Extract the [x, y] coordinate from the center of the cell holding the provided text.  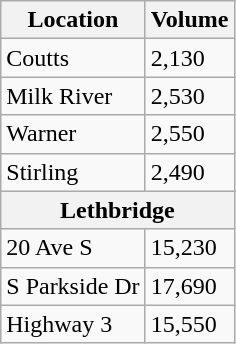
S Parkside Dr [73, 286]
Coutts [73, 58]
Stirling [73, 172]
Highway 3 [73, 324]
Lethbridge [118, 210]
Milk River [73, 96]
2,530 [190, 96]
Warner [73, 134]
15,230 [190, 248]
20 Ave S [73, 248]
15,550 [190, 324]
2,550 [190, 134]
Location [73, 20]
2,130 [190, 58]
2,490 [190, 172]
Volume [190, 20]
17,690 [190, 286]
